Identify which cell holds the provided text, then report its (x, y) central coordinate. 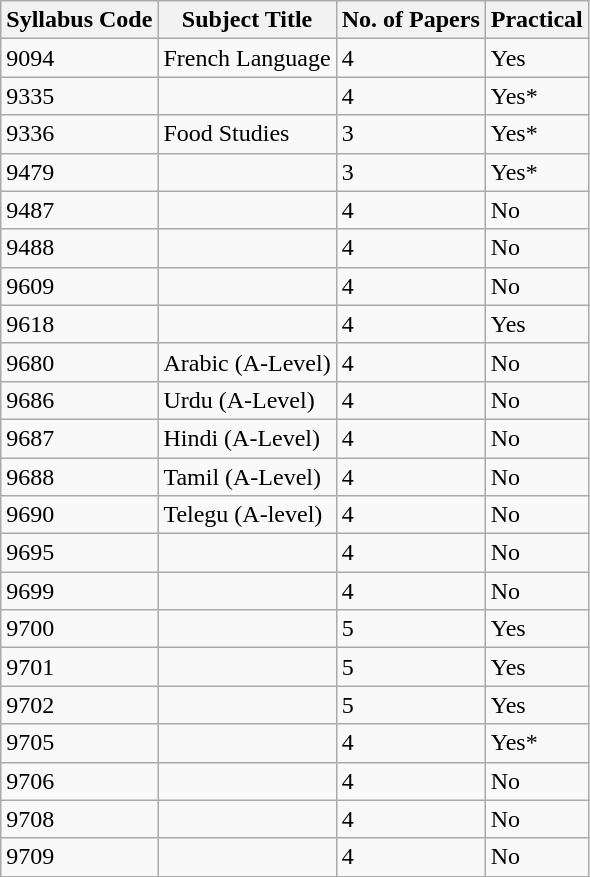
9690 (80, 515)
9487 (80, 210)
Arabic (A-Level) (247, 362)
Tamil (A-Level) (247, 477)
9695 (80, 553)
9335 (80, 96)
9688 (80, 477)
Food Studies (247, 134)
9702 (80, 705)
9705 (80, 743)
9680 (80, 362)
9479 (80, 172)
9700 (80, 629)
Syllabus Code (80, 20)
9609 (80, 286)
Subject Title (247, 20)
Hindi (A-Level) (247, 438)
9618 (80, 324)
9699 (80, 591)
Practical (536, 20)
9488 (80, 248)
No. of Papers (410, 20)
9094 (80, 58)
French Language (247, 58)
9336 (80, 134)
9708 (80, 819)
9687 (80, 438)
9686 (80, 400)
Urdu (A-Level) (247, 400)
Telegu (A-level) (247, 515)
9709 (80, 857)
9706 (80, 781)
9701 (80, 667)
